From the cell containing the given text, extract its center point as (X, Y) coordinate. 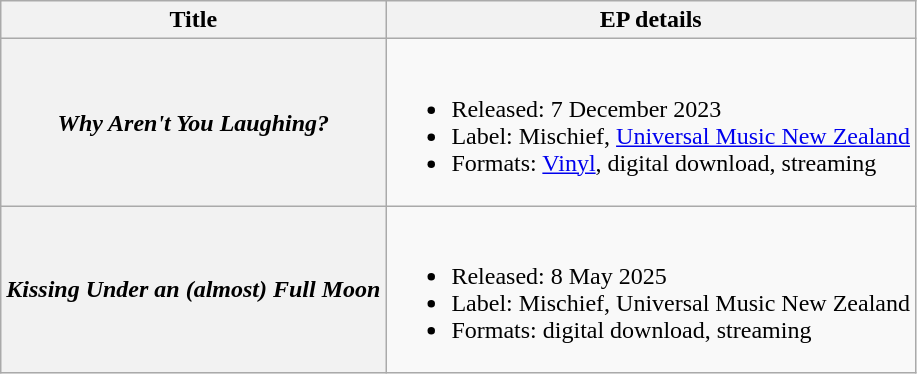
Released: 8 May 2025Label: Mischief, Universal Music New ZealandFormats: digital download, streaming (651, 290)
Kissing Under an (almost) Full Moon (194, 290)
Released: 7 December 2023Label: Mischief, Universal Music New ZealandFormats: Vinyl, digital download, streaming (651, 122)
EP details (651, 20)
Why Aren't You Laughing? (194, 122)
Title (194, 20)
